Locate the cell with the specified text and output its (X, Y) center coordinate. 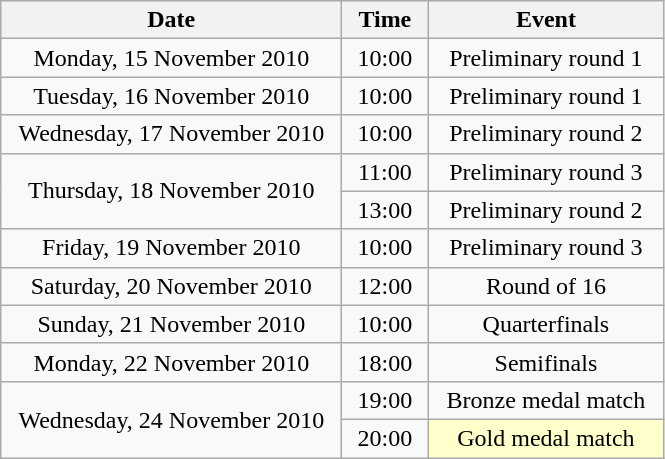
Time (385, 20)
12:00 (385, 286)
Sunday, 21 November 2010 (172, 324)
Quarterfinals (546, 324)
Monday, 22 November 2010 (172, 362)
Date (172, 20)
Tuesday, 16 November 2010 (172, 96)
Wednesday, 24 November 2010 (172, 419)
Friday, 19 November 2010 (172, 248)
Semifinals (546, 362)
Saturday, 20 November 2010 (172, 286)
11:00 (385, 172)
Thursday, 18 November 2010 (172, 191)
18:00 (385, 362)
Event (546, 20)
Bronze medal match (546, 400)
Gold medal match (546, 438)
Monday, 15 November 2010 (172, 58)
20:00 (385, 438)
13:00 (385, 210)
Wednesday, 17 November 2010 (172, 134)
Round of 16 (546, 286)
19:00 (385, 400)
